Return (X, Y) of the center of cell containing provided text 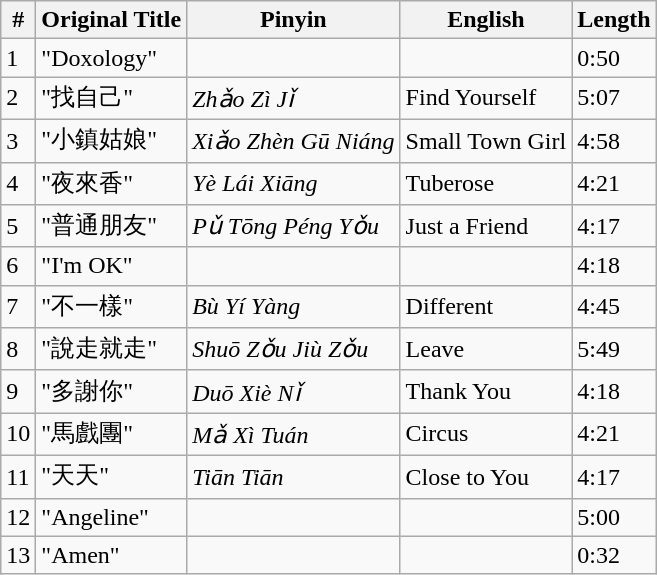
5:07 (614, 98)
Tuberose (486, 184)
9 (18, 392)
Duō Xiè Nǐ (294, 392)
12 (18, 517)
"多謝你" (112, 392)
Close to You (486, 476)
Find Yourself (486, 98)
0:50 (614, 58)
Xiǎo Zhèn Gū Niáng (294, 140)
5:49 (614, 350)
"I'm OK" (112, 266)
Yè Lái Xiāng (294, 184)
Different (486, 306)
10 (18, 434)
Pǔ Tōng Péng Yǒu (294, 226)
Small Town Girl (486, 140)
4:45 (614, 306)
Bù Yí Yàng (294, 306)
Thank You (486, 392)
0:32 (614, 555)
"馬戲團" (112, 434)
Circus (486, 434)
Original Title (112, 20)
5 (18, 226)
2 (18, 98)
Length (614, 20)
Shuō Zǒu Jiù Zǒu (294, 350)
"不一樣" (112, 306)
5:00 (614, 517)
8 (18, 350)
Leave (486, 350)
"小鎮姑娘" (112, 140)
3 (18, 140)
7 (18, 306)
Pinyin (294, 20)
# (18, 20)
1 (18, 58)
Tiān Tiān (294, 476)
"說走就走" (112, 350)
"Angeline" (112, 517)
"找自己" (112, 98)
Mǎ Xì Tuán (294, 434)
6 (18, 266)
Zhǎo Zì Jǐ (294, 98)
"天天" (112, 476)
4 (18, 184)
13 (18, 555)
"Doxology" (112, 58)
11 (18, 476)
"普通朋友" (112, 226)
English (486, 20)
"Amen" (112, 555)
Just a Friend (486, 226)
4:58 (614, 140)
"夜來香" (112, 184)
